Output the (x, y) coordinate of the center of the cell containing the given text.  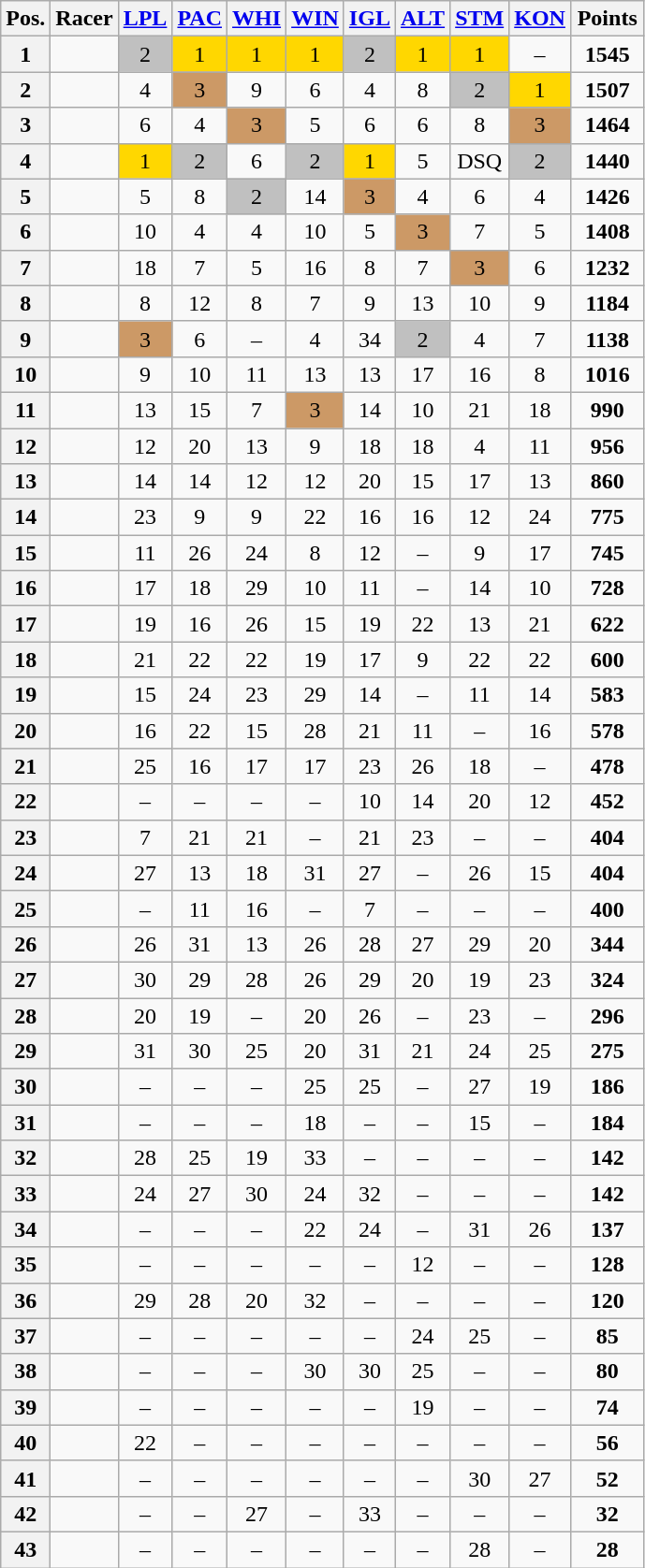
1426 (607, 196)
PAC (200, 19)
38 (26, 1372)
52 (607, 1478)
1545 (607, 54)
80 (607, 1372)
1184 (607, 303)
1408 (607, 232)
Racer (84, 19)
37 (26, 1336)
344 (607, 944)
324 (607, 980)
583 (607, 695)
35 (26, 1265)
137 (607, 1229)
275 (607, 1052)
WIN (315, 19)
296 (607, 1015)
745 (607, 553)
600 (607, 660)
478 (607, 766)
400 (607, 908)
41 (26, 1478)
IGL (369, 19)
578 (607, 731)
LPL (145, 19)
STM (479, 19)
1507 (607, 90)
56 (607, 1443)
42 (26, 1514)
990 (607, 410)
Points (607, 19)
120 (607, 1300)
74 (607, 1407)
1016 (607, 374)
43 (26, 1549)
DSQ (479, 161)
860 (607, 482)
622 (607, 624)
128 (607, 1265)
36 (26, 1300)
40 (26, 1443)
775 (607, 517)
Pos. (26, 19)
186 (607, 1087)
1138 (607, 339)
956 (607, 446)
1232 (607, 268)
85 (607, 1336)
WHI (257, 19)
39 (26, 1407)
728 (607, 588)
KON (540, 19)
1464 (607, 125)
1440 (607, 161)
452 (607, 802)
ALT (422, 19)
184 (607, 1123)
